Locate the cell with the specified text and output its [X, Y] center coordinate. 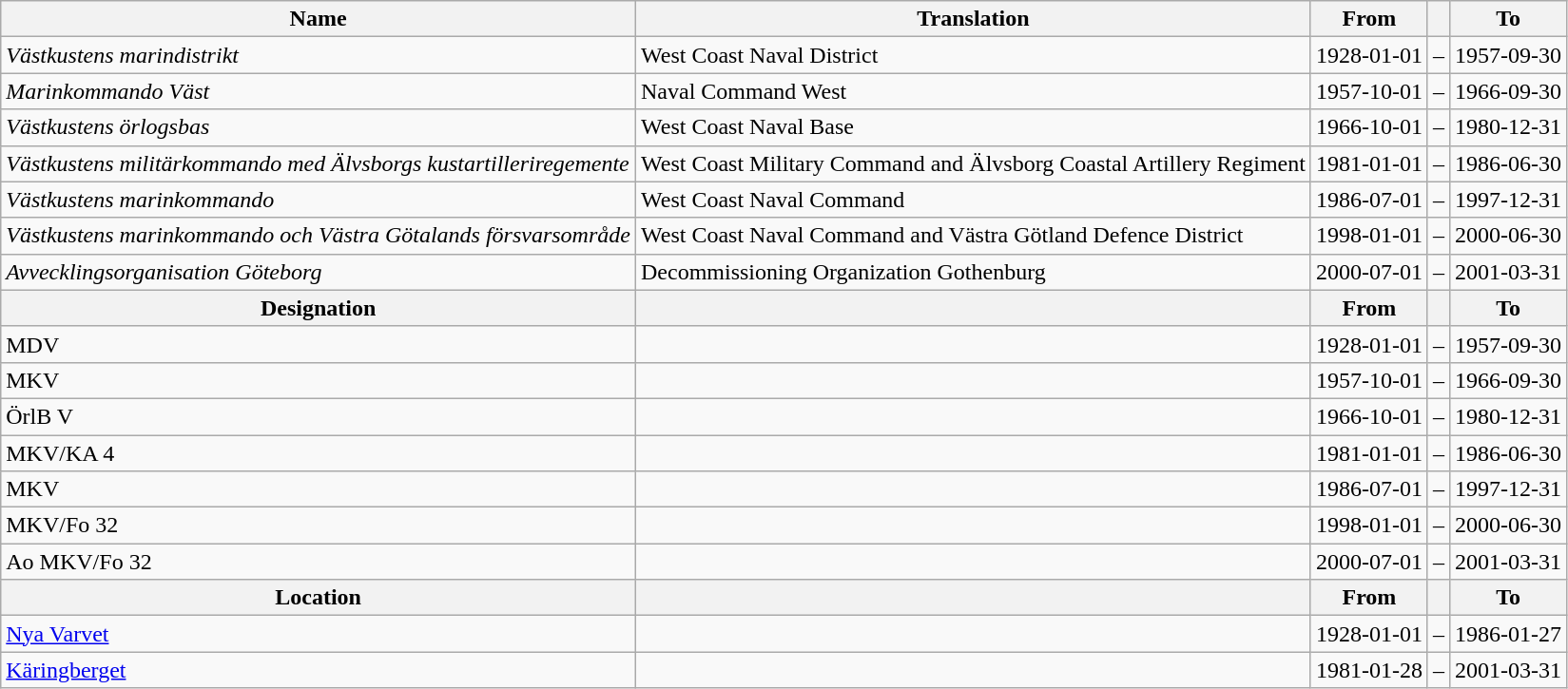
Nya Varvet [319, 634]
Ao MKV/Fo 32 [319, 562]
Avvecklingsorganisation Göteborg [319, 272]
Naval Command West [973, 91]
1986-01-27 [1508, 634]
Designation [319, 308]
Västkustens marindistrikt [319, 55]
MKV/Fo 32 [319, 526]
Decommissioning Organization Gothenburg [973, 272]
West Coast Military Command and Älvsborg Coastal Artillery Regiment [973, 163]
ÖrlB V [319, 416]
Västkustens marinkommando och Västra Götalands försvarsområde [319, 236]
West Coast Naval Command and Västra Götland Defence District [973, 236]
MDV [319, 344]
1981-01-28 [1369, 670]
Västkustens örlogsbas [319, 127]
Käringberget [319, 670]
West Coast Naval Base [973, 127]
Translation [973, 19]
West Coast Naval Command [973, 200]
Name [319, 19]
Västkustens militärkommando med Älvsborgs kustartilleriregemente [319, 163]
MKV/KA 4 [319, 453]
Västkustens marinkommando [319, 200]
Location [319, 598]
West Coast Naval District [973, 55]
Marinkommando Väst [319, 91]
